From the cell containing the given text, extract its center point as (x, y) coordinate. 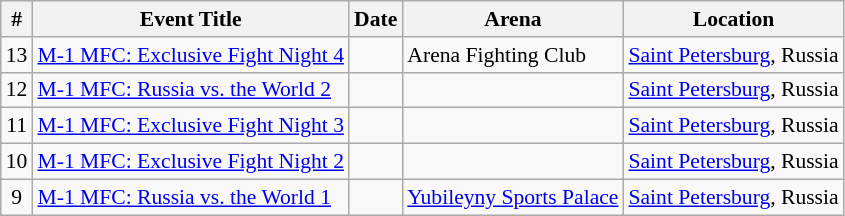
M-1 MFC: Exclusive Fight Night 3 (190, 126)
M-1 MFC: Exclusive Fight Night 2 (190, 162)
Yubileyny Sports Palace (512, 197)
Location (733, 19)
M-1 MFC: Russia vs. the World 1 (190, 197)
13 (17, 55)
12 (17, 90)
# (17, 19)
11 (17, 126)
M-1 MFC: Exclusive Fight Night 4 (190, 55)
M-1 MFC: Russia vs. the World 2 (190, 90)
Date (376, 19)
Event Title (190, 19)
9 (17, 197)
10 (17, 162)
Arena (512, 19)
Arena Fighting Club (512, 55)
